Locate the cell with the specified text and output its (X, Y) center coordinate. 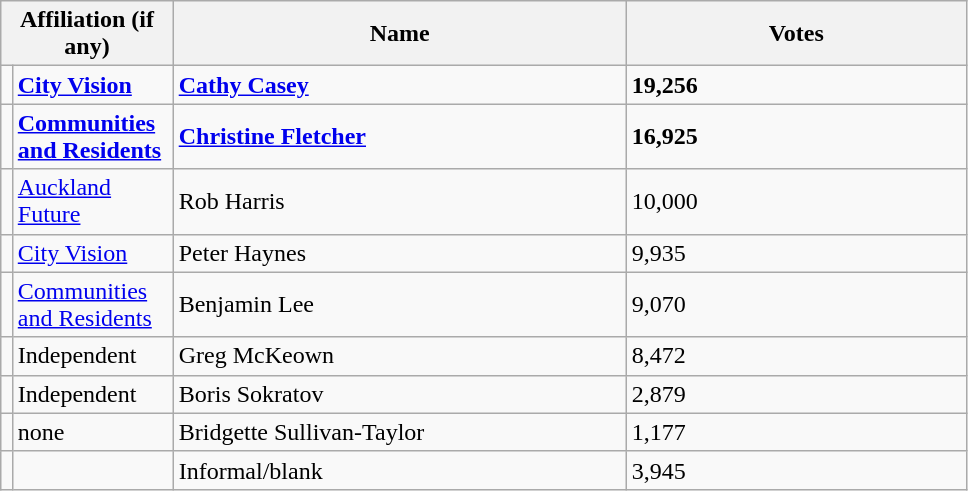
19,256 (796, 85)
3,945 (796, 470)
10,000 (796, 202)
Affiliation (if any) (87, 34)
Boris Sokratov (400, 394)
Benjamin Lee (400, 304)
Christine Fletcher (400, 136)
Cathy Casey (400, 85)
none (92, 432)
Auckland Future (92, 202)
9,935 (796, 253)
Informal/blank (400, 470)
1,177 (796, 432)
8,472 (796, 356)
2,879 (796, 394)
Name (400, 34)
Bridgette Sullivan-Taylor (400, 432)
16,925 (796, 136)
9,070 (796, 304)
Greg McKeown (400, 356)
Rob Harris (400, 202)
Votes (796, 34)
Peter Haynes (400, 253)
